Capture the cell that displays the provided text and extract its (X, Y) central coordinate. 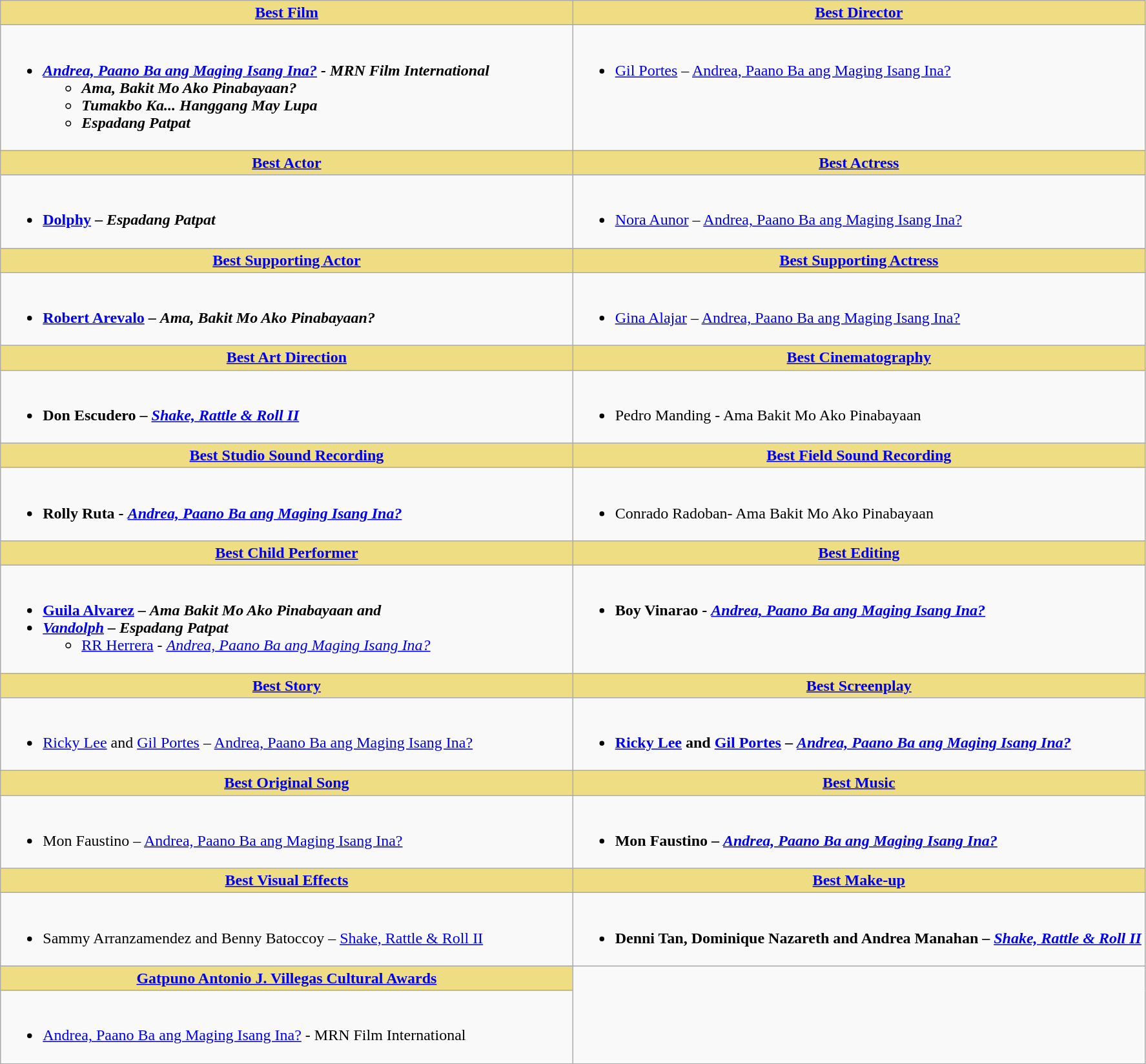
Best Cinematography (859, 358)
Best Supporting Actor (287, 260)
Best Film (287, 13)
Don Escudero – Shake, Rattle & Roll II (287, 407)
Guila Alvarez – Ama Bakit Mo Ako Pinabayaan andVandolph – Espadang PatpatRR Herrera - Andrea, Paano Ba ang Maging Isang Ina? (287, 619)
Best Director (859, 13)
Sammy Arranzamendez and Benny Batoccoy – Shake, Rattle & Roll II (287, 930)
Best Art Direction (287, 358)
Denni Tan, Dominique Nazareth and Andrea Manahan – Shake, Rattle & Roll II (859, 930)
Dolphy – Espadang Patpat (287, 212)
Best Visual Effects (287, 881)
Rolly Ruta - Andrea, Paano Ba ang Maging Isang Ina? (287, 504)
Best Actor (287, 163)
Best Story (287, 685)
Andrea, Paano Ba ang Maging Isang Ina? - MRN Film International (287, 1027)
Conrado Radoban- Ama Bakit Mo Ako Pinabayaan (859, 504)
Best Actress (859, 163)
Best Screenplay (859, 685)
Gatpuno Antonio J. Villegas Cultural Awards (287, 978)
Gina Alajar – Andrea, Paano Ba ang Maging Isang Ina? (859, 309)
Robert Arevalo – Ama, Bakit Mo Ako Pinabayaan? (287, 309)
Best Studio Sound Recording (287, 455)
Gil Portes – Andrea, Paano Ba ang Maging Isang Ina? (859, 88)
Best Music (859, 783)
Boy Vinarao - Andrea, Paano Ba ang Maging Isang Ina? (859, 619)
Best Editing (859, 553)
Best Child Performer (287, 553)
Best Original Song (287, 783)
Best Supporting Actress (859, 260)
Best Make-up (859, 881)
Andrea, Paano Ba ang Maging Isang Ina? - MRN Film InternationalAma, Bakit Mo Ako Pinabayaan? Tumakbo Ka... Hanggang May Lupa Espadang Patpat (287, 88)
Nora Aunor – Andrea, Paano Ba ang Maging Isang Ina? (859, 212)
Pedro Manding - Ama Bakit Mo Ako Pinabayaan (859, 407)
Best Field Sound Recording (859, 455)
